Identify which cell holds the provided text, then report its [X, Y] central coordinate. 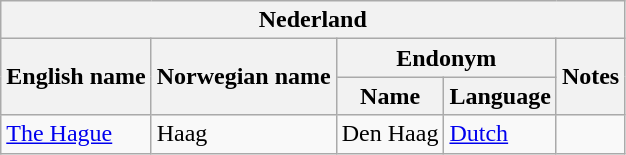
Den Haag [390, 134]
Language [500, 96]
The Hague [76, 134]
English name [76, 77]
Nederland [313, 20]
Notes [590, 77]
Norwegian name [244, 77]
Endonym [446, 58]
Name [390, 96]
Haag [244, 134]
Dutch [500, 134]
